Search for the cell housing the specified text and yield its [X, Y] center coordinate. 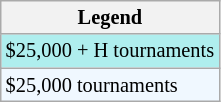
Legend [110, 17]
$25,000 + H tournaments [110, 51]
$25,000 tournaments [110, 85]
